From the cell containing the given text, extract its center point as (X, Y) coordinate. 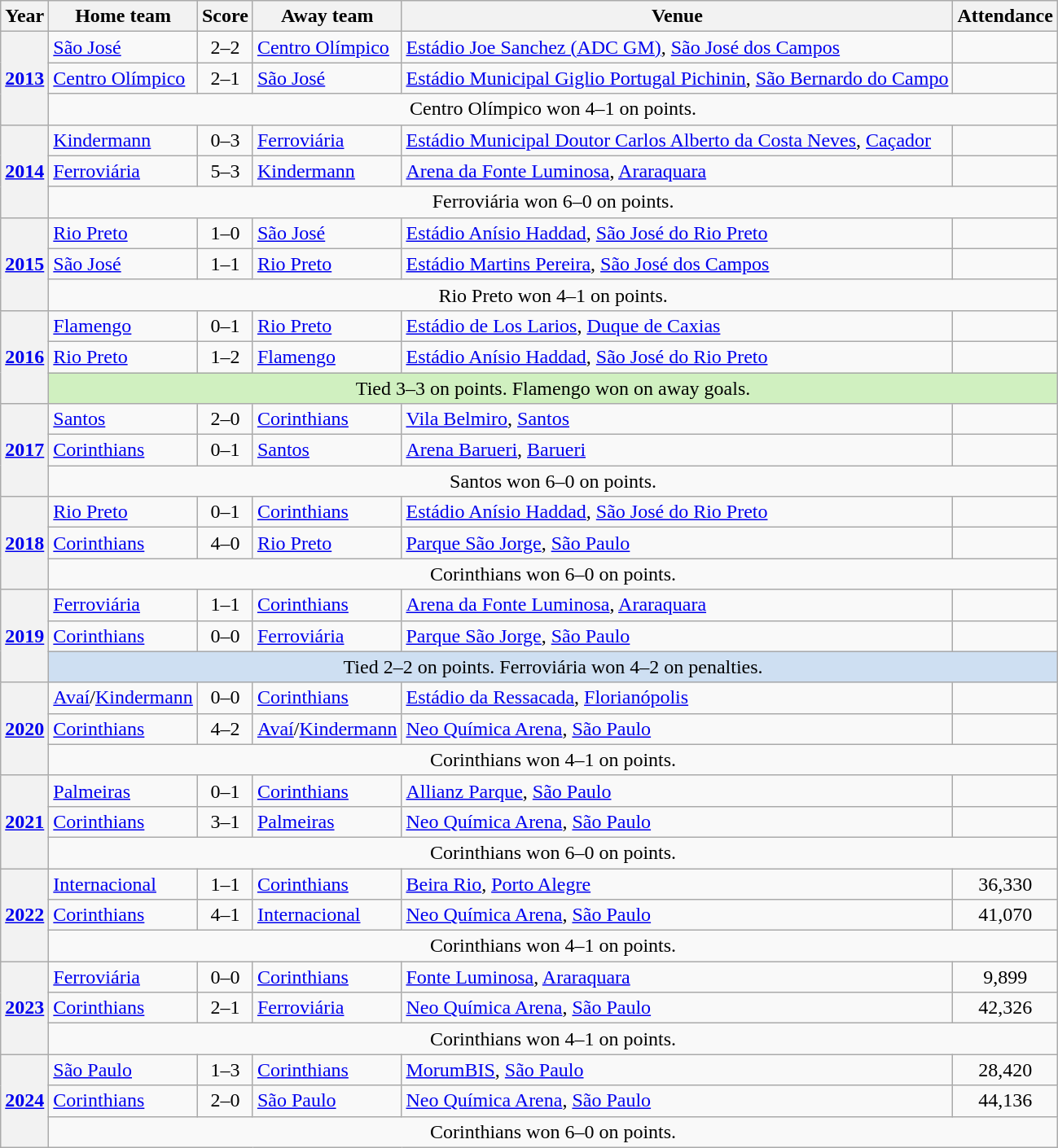
2–2 (225, 47)
2023 (24, 1008)
2013 (24, 78)
2024 (24, 1101)
Score (225, 16)
Santos won 6–0 on points. (554, 481)
Away team (327, 16)
2016 (24, 357)
Rio Preto won 4–1 on points. (554, 295)
Allianz Parque, São Paulo (678, 791)
28,420 (1005, 1070)
Estádio da Ressacada, Florianópolis (678, 698)
2018 (24, 543)
44,136 (1005, 1101)
Beira Rio, Porto Alegre (678, 883)
4–1 (225, 915)
1–3 (225, 1070)
Vila Belmiro, Santos (678, 419)
Arena Barueri, Barueri (678, 450)
Year (24, 16)
1–0 (225, 233)
Tied 2–2 on points. Ferroviária won 4–2 on penalties. (554, 667)
Attendance (1005, 16)
41,070 (1005, 915)
9,899 (1005, 977)
2020 (24, 729)
2015 (24, 264)
Venue (678, 16)
2014 (24, 171)
Estádio Martins Pereira, São José dos Campos (678, 264)
Tied 3–3 on points. Flamengo won on away goals. (554, 388)
2021 (24, 822)
36,330 (1005, 883)
Estádio de Los Larios, Duque de Caxias (678, 326)
2017 (24, 450)
4–2 (225, 729)
0–3 (225, 140)
3–1 (225, 822)
Ferroviária won 6–0 on points. (554, 202)
5–3 (225, 171)
1–2 (225, 357)
2019 (24, 636)
MorumBIS, São Paulo (678, 1070)
42,326 (1005, 1008)
2022 (24, 914)
4–0 (225, 543)
Home team (124, 16)
Estádio Municipal Giglio Portugal Pichinin, São Bernardo do Campo (678, 78)
Estádio Joe Sanchez (ADC GM), São José dos Campos (678, 47)
Estádio Municipal Doutor Carlos Alberto da Costa Neves, Caçador (678, 140)
Centro Olímpico won 4–1 on points. (554, 109)
Fonte Luminosa, Araraquara (678, 977)
